Output the [x, y] coordinate of the center of the cell containing the given text.  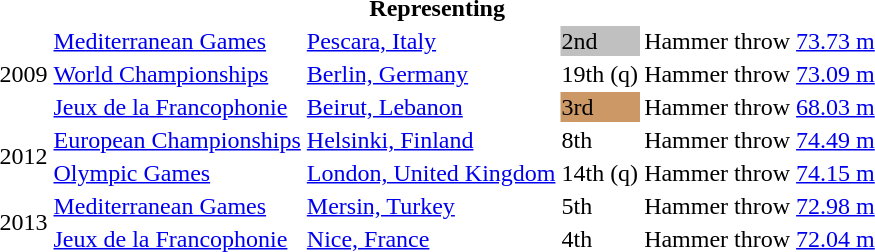
8th [600, 140]
World Championships [177, 74]
European Championships [177, 140]
Olympic Games [177, 173]
14th (q) [600, 173]
3rd [600, 107]
Mersin, Turkey [431, 206]
Jeux de la Francophonie [177, 107]
2nd [600, 41]
Berlin, Germany [431, 74]
London, United Kingdom [431, 173]
Helsinki, Finland [431, 140]
19th (q) [600, 74]
Beirut, Lebanon [431, 107]
5th [600, 206]
Pescara, Italy [431, 41]
